Capture the cell that displays the provided text and extract its [X, Y] central coordinate. 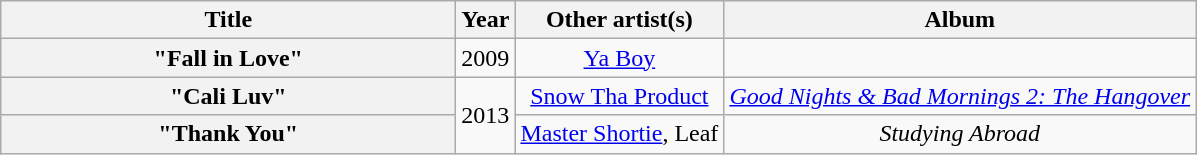
Year [486, 20]
"Cali Luv" [228, 96]
Other artist(s) [620, 20]
Good Nights & Bad Mornings 2: The Hangover [960, 96]
2013 [486, 115]
Title [228, 20]
Master Shortie, Leaf [620, 134]
Studying Abroad [960, 134]
"Fall in Love" [228, 58]
2009 [486, 58]
Snow Tha Product [620, 96]
Album [960, 20]
Ya Boy [620, 58]
"Thank You" [228, 134]
